Return the [X, Y] coordinate for the center point of the cell that contains the specified text.  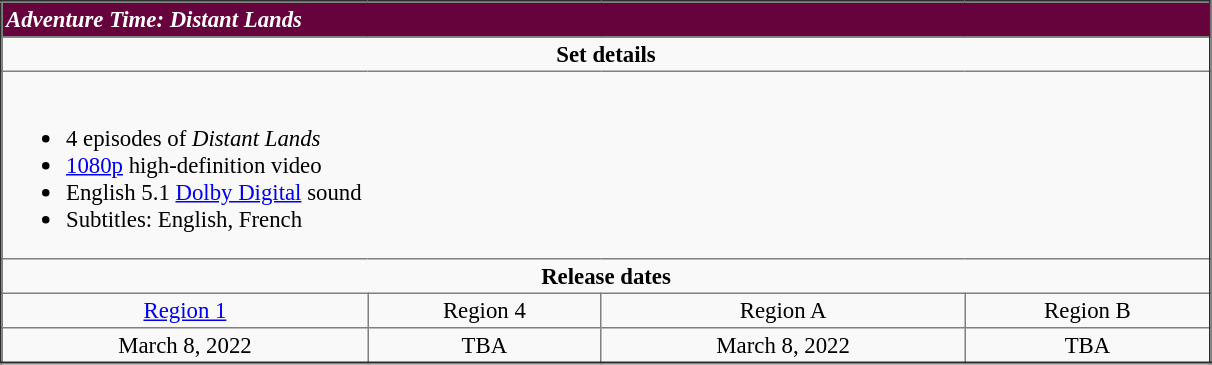
Release dates [606, 276]
Set details [606, 54]
4 episodes of Distant Lands1080p high-definition videoEnglish 5.1 Dolby Digital soundSubtitles: English, French [606, 165]
Region 1 [185, 311]
Adventure Time: Distant Lands [606, 20]
Region B [1088, 311]
Region A [783, 311]
Region 4 [484, 311]
